Provide the [x, y] coordinate of the cell's center where the given text is located.  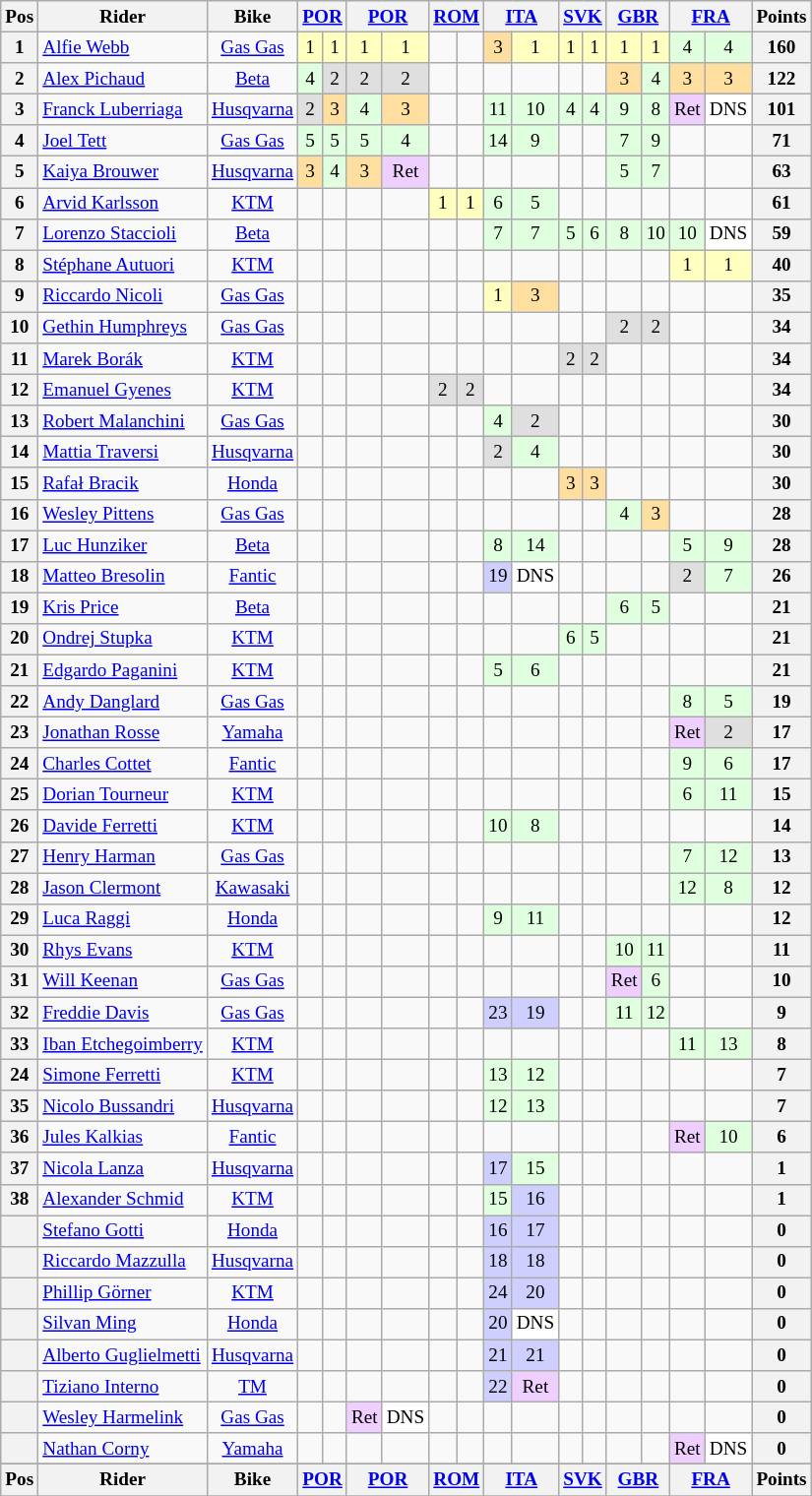
Luc Hunziker [123, 545]
Dorian Tourneur [123, 795]
71 [781, 141]
Arvid Karlsson [123, 203]
Emanuel Gyenes [123, 390]
Franck Luberriaga [123, 109]
Rhys Evans [123, 951]
Marek Borák [123, 359]
37 [20, 1168]
Ondrej Stupka [123, 639]
Riccardo Nicoli [123, 296]
Andy Danglard [123, 702]
Riccardo Mazzulla [123, 1262]
Kawasaki [252, 888]
Rafał Bracik [123, 483]
59 [781, 234]
33 [20, 1044]
Alfie Webb [123, 47]
32 [20, 1013]
40 [781, 266]
Iban Etchegoimberry [123, 1044]
29 [20, 919]
Gethin Humphreys [123, 328]
Alexander Schmid [123, 1200]
Luca Raggi [123, 919]
160 [781, 47]
36 [20, 1138]
Robert Malanchini [123, 421]
61 [781, 203]
Kaiya Brouwer [123, 172]
Matteo Bresolin [123, 577]
Phillip Görner [123, 1293]
Stéphane Autuori [123, 266]
Simone Ferretti [123, 1075]
TM [252, 1387]
Silvan Ming [123, 1324]
Kris Price [123, 608]
Alex Pichaud [123, 79]
122 [781, 79]
101 [781, 109]
31 [20, 981]
Edgardo Paganini [123, 670]
27 [20, 857]
Mattia Traversi [123, 453]
Wesley Harmelink [123, 1417]
Joel Tett [123, 141]
Charles Cottet [123, 764]
Jules Kalkias [123, 1138]
Will Keenan [123, 981]
Alberto Guglielmetti [123, 1355]
Nathan Corny [123, 1449]
Henry Harman [123, 857]
Jonathan Rosse [123, 732]
Wesley Pittens [123, 515]
Stefano Gotti [123, 1231]
Davide Ferretti [123, 826]
63 [781, 172]
25 [20, 795]
Nicolo Bussandri [123, 1106]
Lorenzo Staccioli [123, 234]
Freddie Davis [123, 1013]
38 [20, 1200]
Tiziano Interno [123, 1387]
Nicola Lanza [123, 1168]
Jason Clermont [123, 888]
